From the cell containing the given text, extract its center point as (X, Y) coordinate. 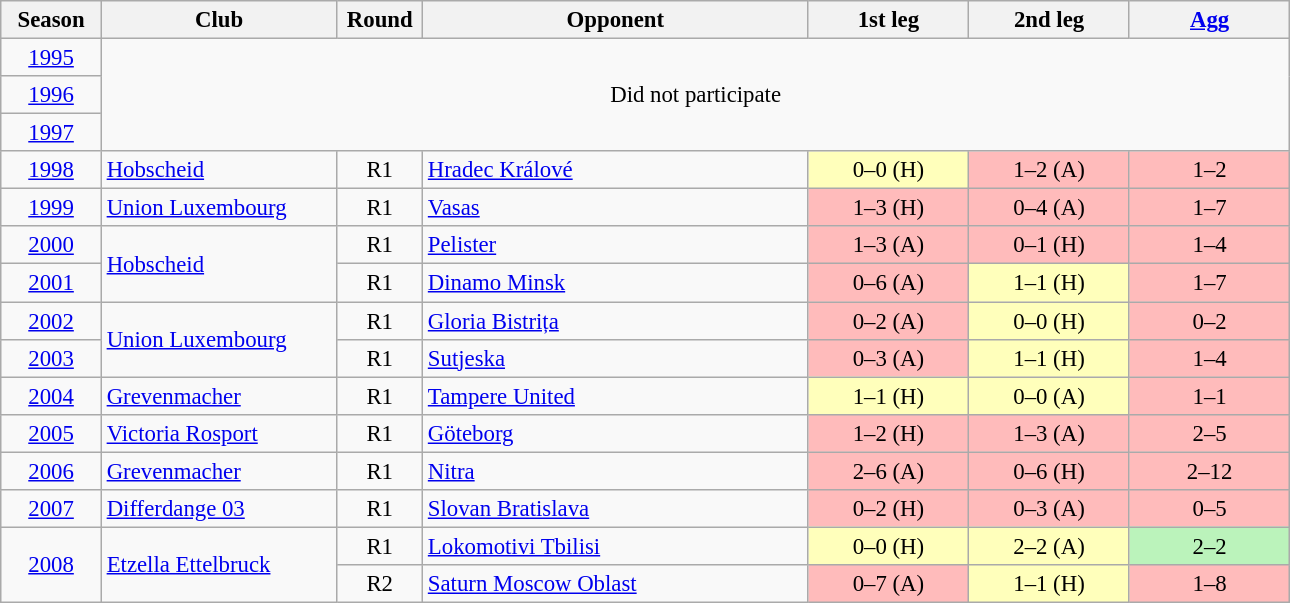
Göteborg (616, 433)
0–2 (H) (888, 509)
2001 (52, 283)
2nd leg (1050, 20)
2000 (52, 245)
0–2 (1210, 321)
0–1 (H) (1050, 245)
2004 (52, 396)
1–2 (A) (1050, 170)
Lokomotivi Tbilisi (616, 546)
1st leg (888, 20)
Saturn Moscow Oblast (616, 584)
1995 (52, 58)
Etzella Ettelbruck (219, 564)
0–0 (A) (1050, 396)
2–6 (A) (888, 471)
Opponent (616, 20)
R2 (380, 584)
Gloria Bistrița (616, 321)
Differdange 03 (219, 509)
1999 (52, 208)
Nitra (616, 471)
2–5 (1210, 433)
2–2 (1210, 546)
1–8 (1210, 584)
1998 (52, 170)
2007 (52, 509)
1997 (52, 133)
0–7 (A) (888, 584)
1–2 (1210, 170)
0–4 (A) (1050, 208)
1996 (52, 95)
0–6 (A) (888, 283)
Pelister (616, 245)
2008 (52, 564)
Club (219, 20)
Tampere United (616, 396)
Dinamo Minsk (616, 283)
0–5 (1210, 509)
1–3 (H) (888, 208)
Hradec Králové (616, 170)
Victoria Rosport (219, 433)
2–12 (1210, 471)
Did not participate (696, 96)
Season (52, 20)
2002 (52, 321)
2–2 (A) (1050, 546)
0–6 (H) (1050, 471)
1–2 (H) (888, 433)
Slovan Bratislava (616, 509)
0–2 (A) (888, 321)
1–1 (1210, 396)
Round (380, 20)
2005 (52, 433)
Sutjeska (616, 358)
2003 (52, 358)
Agg (1210, 20)
2006 (52, 471)
Vasas (616, 208)
